Provide the [x, y] coordinate of the cell's center where the given text is located.  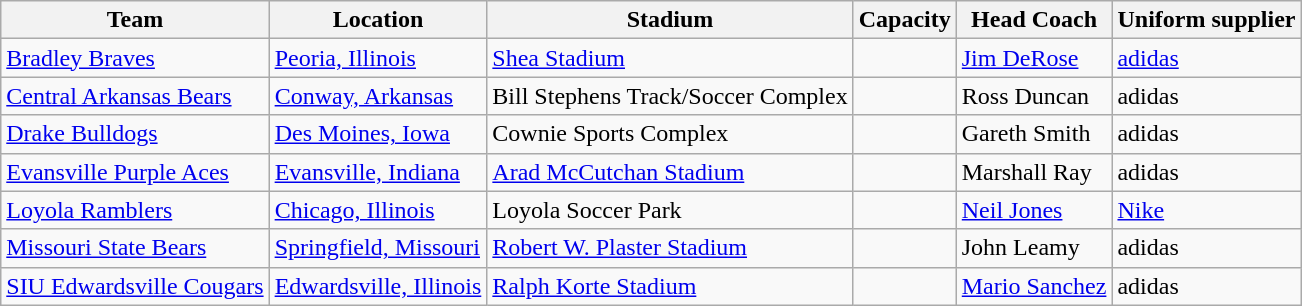
Marshall Ray [1034, 172]
Uniform supplier [1206, 20]
Robert W. Plaster Stadium [670, 248]
Stadium [670, 20]
John Leamy [1034, 248]
Neil Jones [1034, 210]
Peoria, Illinois [378, 58]
Chicago, Illinois [378, 210]
Loyola Soccer Park [670, 210]
Loyola Ramblers [135, 210]
Jim DeRose [1034, 58]
Edwardsville, Illinois [378, 286]
Ralph Korte Stadium [670, 286]
Bradley Braves [135, 58]
Cownie Sports Complex [670, 134]
Conway, Arkansas [378, 96]
Missouri State Bears [135, 248]
Evansville, Indiana [378, 172]
Springfield, Missouri [378, 248]
Shea Stadium [670, 58]
Bill Stephens Track/Soccer Complex [670, 96]
Location [378, 20]
Gareth Smith [1034, 134]
Arad McCutchan Stadium [670, 172]
Drake Bulldogs [135, 134]
Capacity [904, 20]
SIU Edwardsville Cougars [135, 286]
Nike [1206, 210]
Des Moines, Iowa [378, 134]
Central Arkansas Bears [135, 96]
Evansville Purple Aces [135, 172]
Head Coach [1034, 20]
Ross Duncan [1034, 96]
Team [135, 20]
Mario Sanchez [1034, 286]
